Locate the cell with the specified text and output its (x, y) center coordinate. 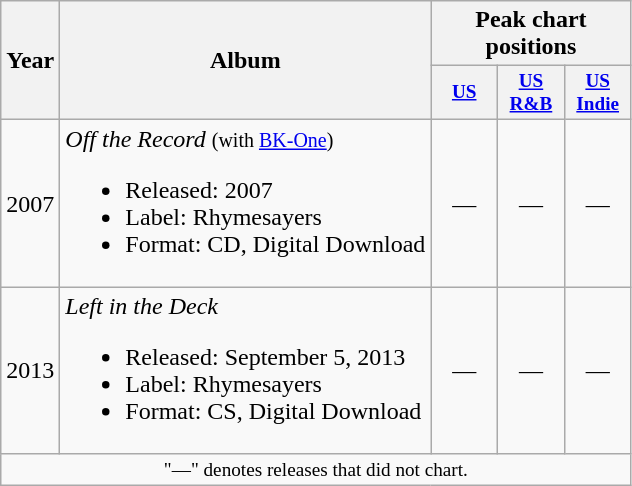
Off the Record (with BK-One)Released: 2007Label: RhymesayersFormat: CD, Digital Download (246, 204)
Album (246, 60)
Year (30, 60)
2013 (30, 370)
2007 (30, 204)
US (464, 93)
Peak chart positions (531, 34)
"—" denotes releases that did not chart. (316, 470)
US R&B (532, 93)
Left in the DeckReleased: September 5, 2013Label: RhymesayersFormat: CS, Digital Download (246, 370)
US Indie (598, 93)
